Pinpoint the cell where the given text exists, returning its (x, y) midpoint coordinate. 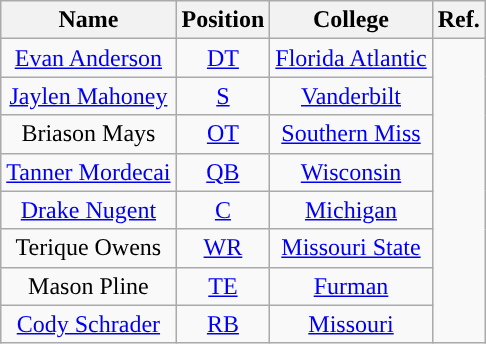
S (223, 96)
Terique Owens (88, 248)
College (351, 20)
QB (223, 172)
Mason Pline (88, 286)
DT (223, 58)
Florida Atlantic (351, 58)
TE (223, 286)
OT (223, 134)
Ref. (458, 20)
Position (223, 20)
Evan Anderson (88, 58)
Cody Schrader (88, 324)
Furman (351, 286)
Vanderbilt (351, 96)
Jaylen Mahoney (88, 96)
Tanner Mordecai (88, 172)
Wisconsin (351, 172)
Missouri State (351, 248)
Michigan (351, 210)
Name (88, 20)
RB (223, 324)
C (223, 210)
Southern Miss (351, 134)
WR (223, 248)
Drake Nugent (88, 210)
Missouri (351, 324)
Briason Mays (88, 134)
